Search for the cell housing the specified text and yield its [x, y] center coordinate. 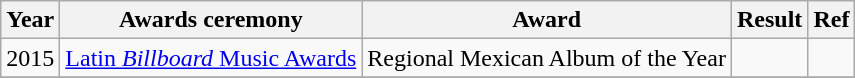
Latin Billboard Music Awards [211, 58]
Year [30, 20]
Award [547, 20]
Regional Mexican Album of the Year [547, 58]
2015 [30, 58]
Awards ceremony [211, 20]
Ref [832, 20]
Result [769, 20]
